From the cell containing the given text, extract its center point as (x, y) coordinate. 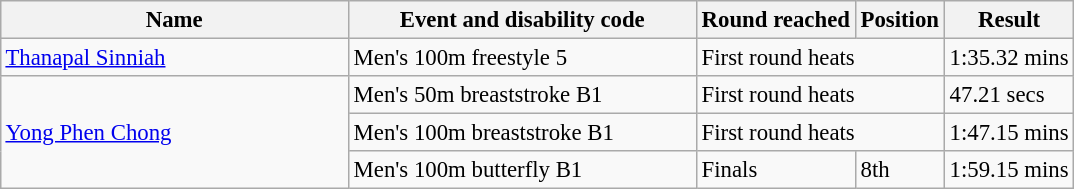
1:35.32 mins (1009, 58)
Men's 100m freestyle 5 (522, 58)
Name (174, 20)
Thanapal Sinniah (174, 58)
Men's 100m breaststroke B1 (522, 133)
Event and disability code (522, 20)
Yong Phen Chong (174, 132)
Men's 100m butterfly B1 (522, 170)
1:59.15 mins (1009, 170)
47.21 secs (1009, 95)
Round reached (776, 20)
8th (900, 170)
Men's 50m breaststroke B1 (522, 95)
Result (1009, 20)
Finals (776, 170)
Position (900, 20)
1:47.15 mins (1009, 133)
